Detect which cell encompasses the target text, then output its [X, Y] center coordinate. 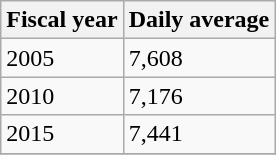
2005 [62, 58]
2015 [62, 134]
7,441 [199, 134]
7,608 [199, 58]
Daily average [199, 20]
7,176 [199, 96]
2010 [62, 96]
Fiscal year [62, 20]
